Find where the given text appears and provide that cell's center as (x, y) coordinate. 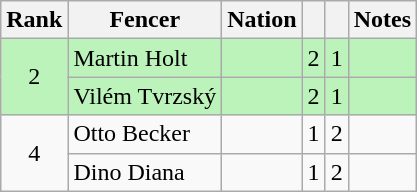
Rank (34, 20)
Nation (262, 20)
Notes (382, 20)
Dino Diana (145, 172)
Fencer (145, 20)
Otto Becker (145, 134)
Martin Holt (145, 58)
4 (34, 153)
Vilém Tvrzský (145, 96)
